Output the (x, y) coordinate of the center of the cell containing the given text.  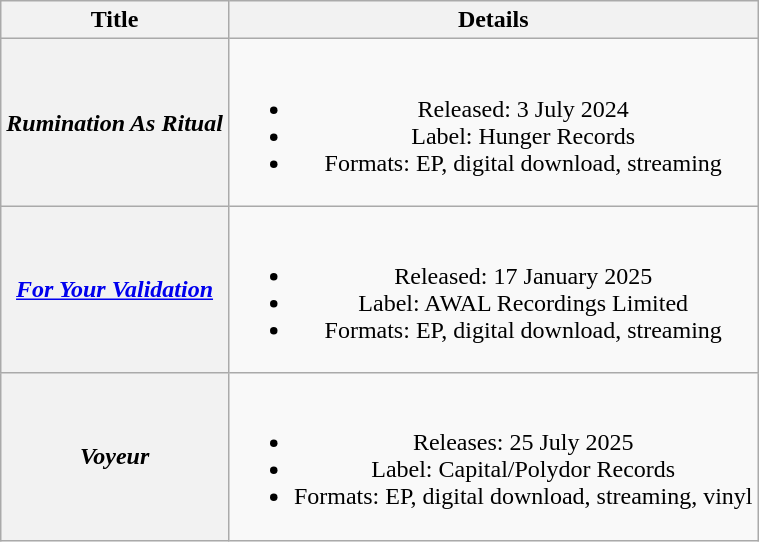
For Your Validation (115, 290)
Released: 17 January 2025Label: AWAL Recordings LimitedFormats: EP, digital download, streaming (493, 290)
Released: 3 July 2024Label: Hunger RecordsFormats: EP, digital download, streaming (493, 122)
Releases: 25 July 2025Label: Capital/Polydor RecordsFormats: EP, digital download, streaming, vinyl (493, 456)
Voyeur (115, 456)
Title (115, 20)
Details (493, 20)
Rumination As Ritual (115, 122)
